Return the (x, y) coordinate for the center point of the cell that contains the specified text.  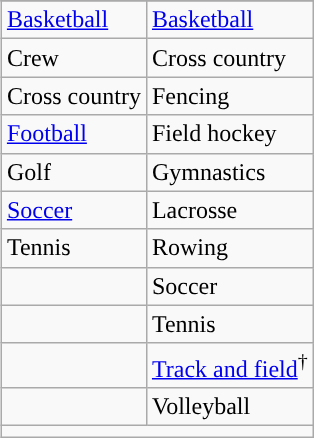
Volleyball (230, 407)
Football (74, 134)
Track and field† (230, 366)
Rowing (230, 248)
Crew (74, 58)
Fencing (230, 96)
Gymnastics (230, 172)
Golf (74, 172)
Field hockey (230, 134)
Lacrosse (230, 210)
